Capture the cell that displays the provided text and extract its (x, y) central coordinate. 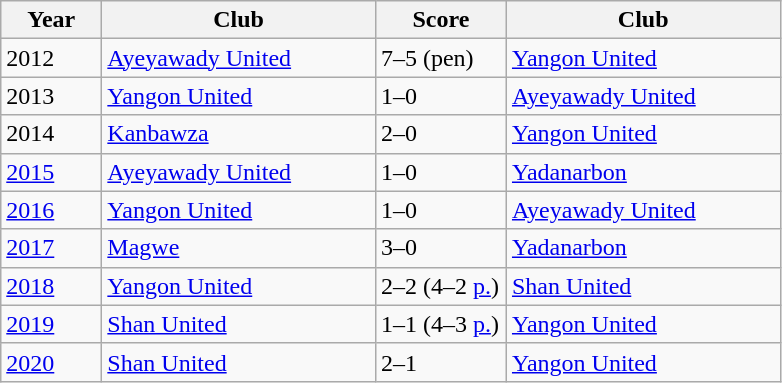
2020 (52, 362)
2017 (52, 248)
3–0 (440, 248)
Kanbawza (239, 134)
7–5 (pen) (440, 58)
1–1 (4–3 p.) (440, 324)
Magwe (239, 248)
2018 (52, 286)
2–1 (440, 362)
Year (52, 20)
2019 (52, 324)
2015 (52, 172)
2012 (52, 58)
2016 (52, 210)
2013 (52, 96)
2–0 (440, 134)
2014 (52, 134)
2–2 (4–2 p.) (440, 286)
Score (440, 20)
